Pinpoint the cell where the given text exists, returning its (X, Y) midpoint coordinate. 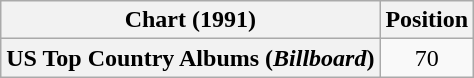
Position (427, 20)
US Top Country Albums (Billboard) (190, 58)
70 (427, 58)
Chart (1991) (190, 20)
